Scan for the cell matching the given text and deliver its [x, y] coordinate at center. 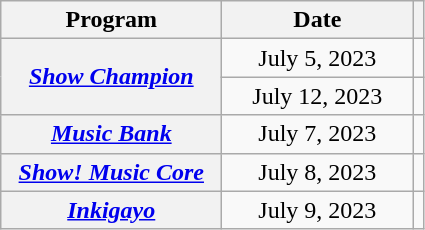
Show Champion [112, 77]
Show! Music Core [112, 172]
July 9, 2023 [318, 210]
Inkigayo [112, 210]
July 8, 2023 [318, 172]
July 12, 2023 [318, 96]
Date [318, 20]
July 7, 2023 [318, 134]
Program [112, 20]
Music Bank [112, 134]
July 5, 2023 [318, 58]
